Return [x, y] of the center of cell containing provided text 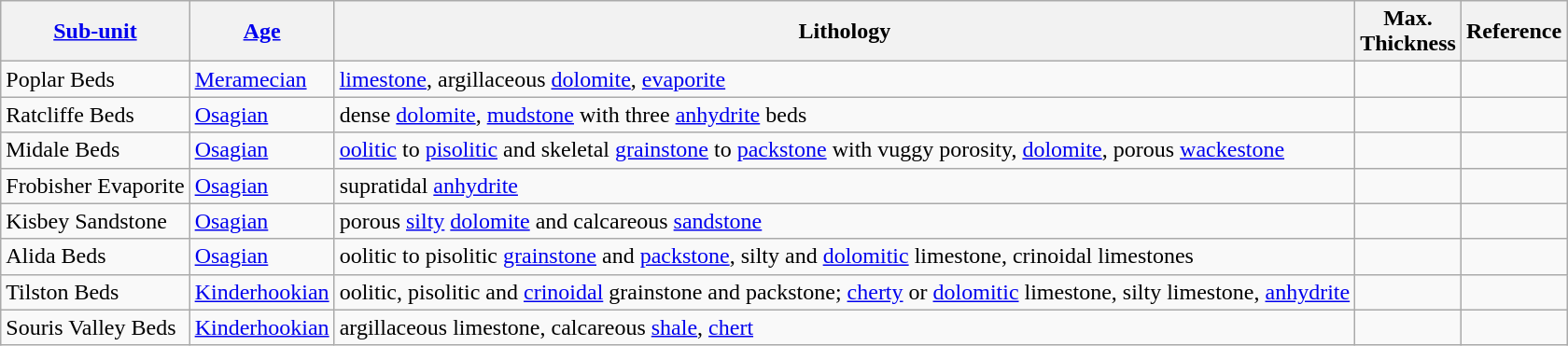
oolitic to pisolitic and skeletal grainstone to packstone with vuggy porosity, dolomite, porous wackestone [845, 150]
argillaceous limestone, calcareous shale, chert [845, 327]
Tilston Beds [95, 292]
oolitic to pisolitic grainstone and packstone, silty and dolomitic limestone, crinoidal limestones [845, 256]
porous silty dolomite and calcareous sandstone [845, 221]
Souris Valley Beds [95, 327]
oolitic, pisolitic and crinoidal grainstone and packstone; cherty or dolomitic limestone, silty limestone, anhydrite [845, 292]
dense dolomite, mudstone with three anhydrite beds [845, 115]
Kisbey Sandstone [95, 221]
Midale Beds [95, 150]
Reference [1514, 32]
supratidal anhydrite [845, 186]
Age [261, 32]
Frobisher Evaporite [95, 186]
Lithology [845, 32]
limestone, argillaceous dolomite, evaporite [845, 79]
Sub-unit [95, 32]
Meramecian [261, 79]
Poplar Beds [95, 79]
Alida Beds [95, 256]
Ratcliffe Beds [95, 115]
Max.Thickness [1408, 32]
